Determine the [X, Y] coordinate at the center of the cell enclosing the given text.  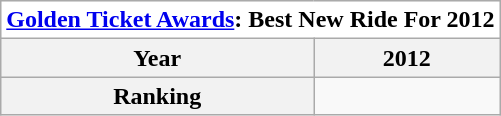
Ranking [158, 96]
Year [158, 58]
2012 [407, 58]
Golden Ticket Awards: Best New Ride For 2012 [250, 20]
